Return the [x, y] coordinate for the center point of the cell that contains the specified text.  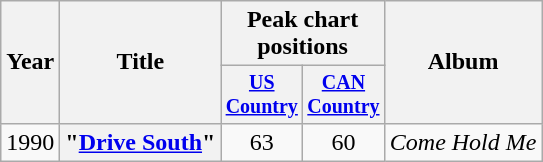
Album [463, 62]
Title [140, 62]
Year [30, 62]
"Drive South" [140, 142]
1990 [30, 142]
63 [262, 142]
Peak chartpositions [302, 34]
CAN Country [344, 94]
60 [344, 142]
US Country [262, 94]
Come Hold Me [463, 142]
